Search for the cell housing the specified text and yield its [x, y] center coordinate. 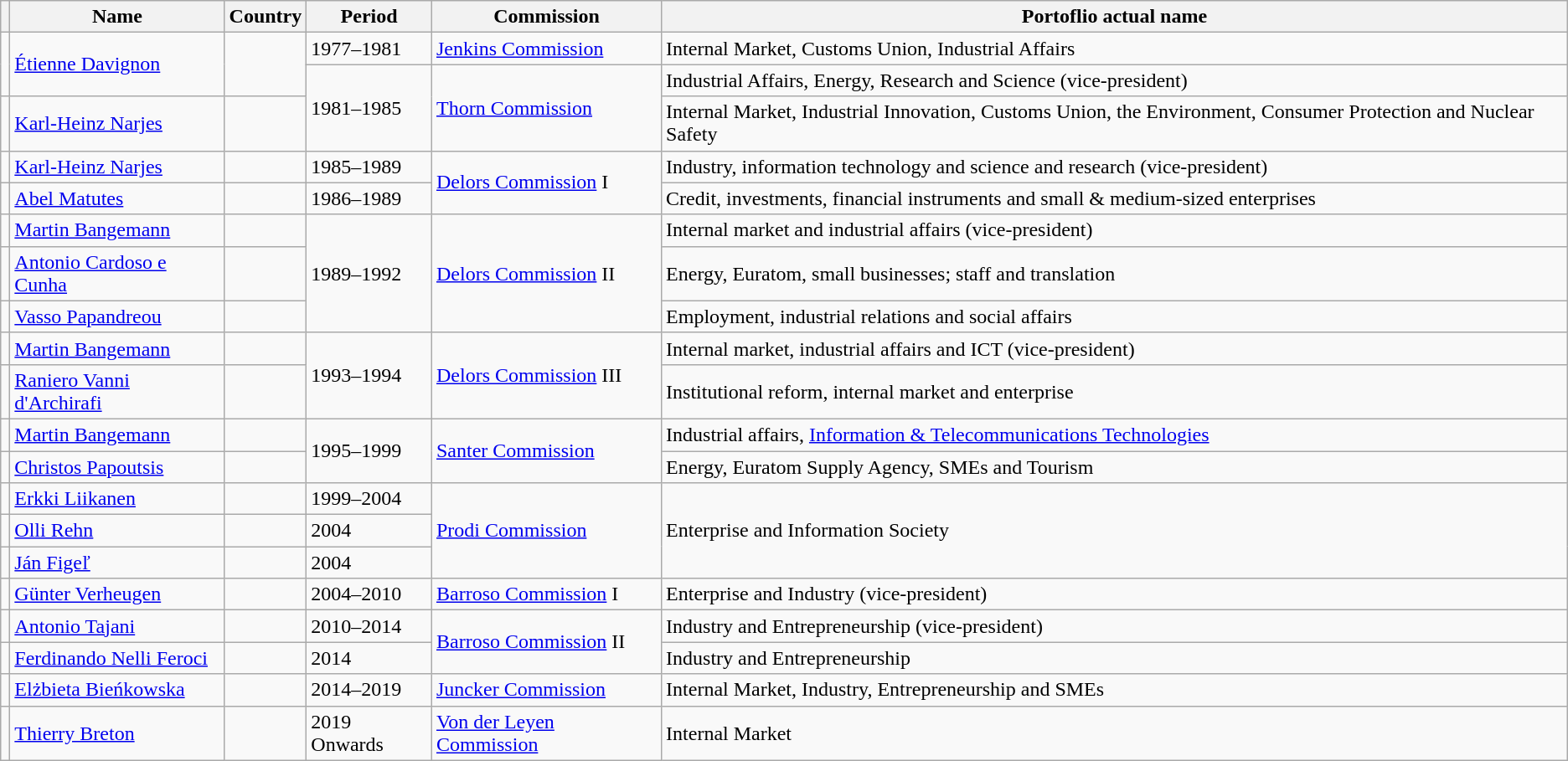
1986–1989 [369, 198]
Ján Figeľ [117, 563]
Country [266, 17]
Institutional reform, internal market and enterprise [1115, 392]
Energy, Euratom, small businesses; staff and translation [1115, 273]
Thierry Breton [117, 733]
Barroso Commission II [546, 642]
Period [369, 17]
Étienne Davignon [117, 64]
Christos Papoutsis [117, 466]
Internal Market, Customs Union, Industrial Affairs [1115, 49]
1977–1981 [369, 49]
1995–1999 [369, 450]
Commission [546, 17]
Energy, Euratom Supply Agency, SMEs and Tourism [1115, 466]
Antonio Cardoso e Cunha [117, 273]
Internal Market, Industrial Innovation, Customs Union, the Environment, Consumer Protection and Nuclear Safety [1115, 124]
Delors Commission II [546, 273]
Thorn Commission [546, 107]
Barroso Commission I [546, 594]
Industrial Affairs, Energy, Research and Science (vice-president) [1115, 80]
Antonio Tajani [117, 626]
Internal market, industrial affairs and ICT (vice-president) [1115, 348]
1985–1989 [369, 167]
Juncker Commission [546, 690]
Enterprise and Information Society [1115, 531]
2014 [369, 658]
Olli Rehn [117, 531]
Internal Market, Industry, Entrepreneurship and SMEs [1115, 690]
Delors Commission III [546, 375]
Jenkins Commission [546, 49]
Elżbieta Bieńkowska [117, 690]
Industry and Entrepreneurship [1115, 658]
2014–2019 [369, 690]
1981–1985 [369, 107]
Günter Verheugen [117, 594]
Portoflio actual name [1115, 17]
Ferdinando Nelli Feroci [117, 658]
Von der Leyen Commission [546, 733]
2004–2010 [369, 594]
1999–2004 [369, 499]
Enterprise and Industry (vice-president) [1115, 594]
Santer Commission [546, 450]
Internal Market [1115, 733]
Erkki Liikanen [117, 499]
Industrial affairs, Information & Telecommunications Technologies [1115, 434]
Abel Matutes [117, 198]
Internal market and industrial affairs (vice-president) [1115, 230]
Industry, information technology and science and research (vice-president) [1115, 167]
Name [117, 17]
Industry and Entrepreneurship (vice-president) [1115, 626]
Prodi Commission [546, 531]
Delors Commission I [546, 183]
1993–1994 [369, 375]
2010–2014 [369, 626]
2019 Onwards [369, 733]
1989–1992 [369, 273]
Vasso Papandreou [117, 316]
Employment, industrial relations and social affairs [1115, 316]
Raniero Vanni d'Archirafi [117, 392]
Credit, investments, financial instruments and small & medium-sized enterprises [1115, 198]
